Output the [X, Y] coordinate of the center of the cell containing the given text.  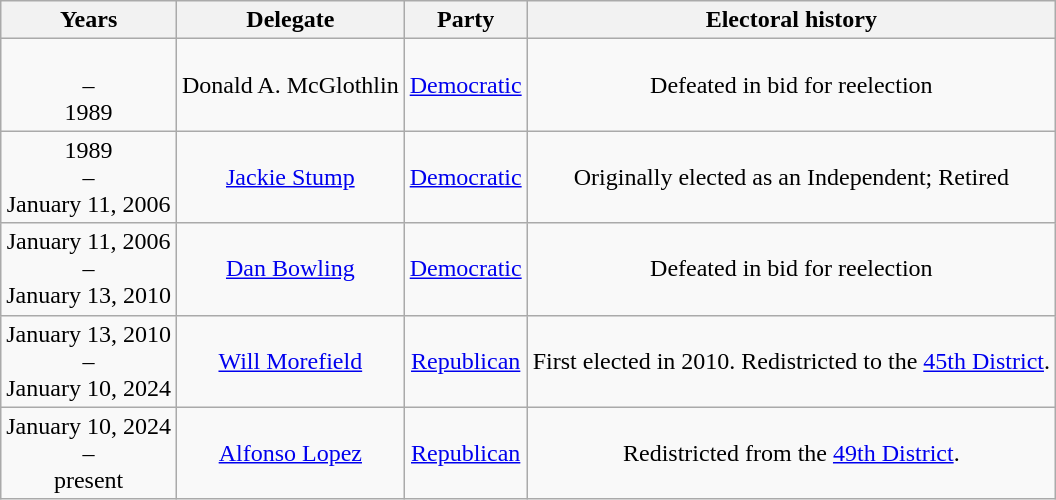
Donald A. McGlothlin [290, 85]
Originally elected as an Independent; Retired [791, 177]
Redistricted from the 49th District. [791, 453]
Party [466, 20]
Years [89, 20]
January 11, 2006–January 13, 2010 [89, 269]
Alfonso Lopez [290, 453]
Electoral history [791, 20]
Jackie Stump [290, 177]
Delegate [290, 20]
1989–January 11, 2006 [89, 177]
January 10, 2024–present [89, 453]
January 13, 2010–January 10, 2024 [89, 361]
–1989 [89, 85]
Will Morefield [290, 361]
First elected in 2010. Redistricted to the 45th District. [791, 361]
Dan Bowling [290, 269]
